Identify which cell holds the provided text, then report its (X, Y) central coordinate. 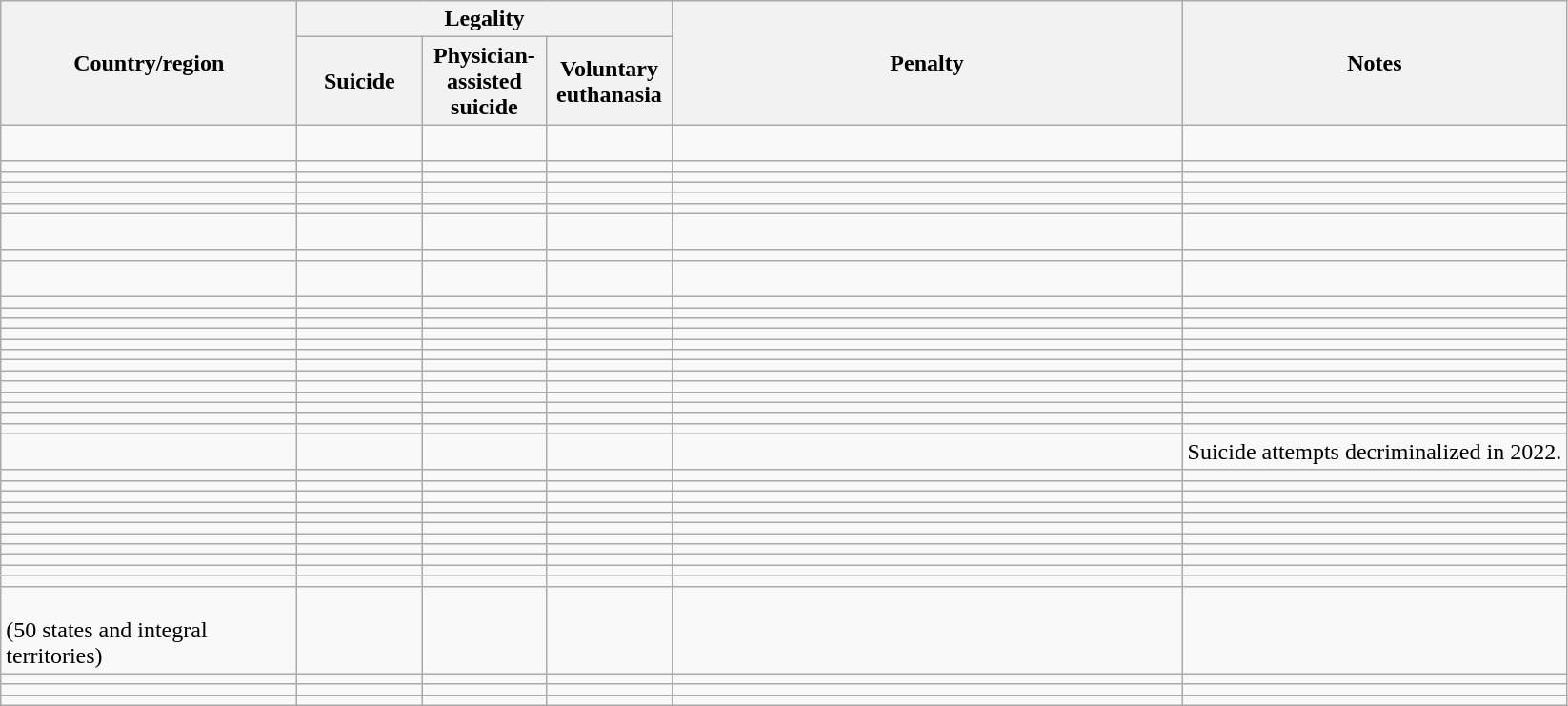
Voluntary euthanasia (610, 81)
Country/region (149, 63)
Notes (1375, 63)
(50 states and integral territories) (149, 630)
Legality (484, 19)
Suicide attempts decriminalized in 2022. (1375, 452)
Penalty (927, 63)
Suicide (360, 81)
Physician-assisted suicide (484, 81)
